Extract the [x, y] coordinate from the center of the cell holding the provided text.  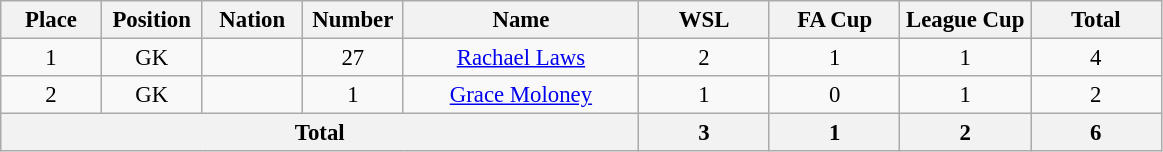
Name [521, 20]
Place [52, 20]
Nation [252, 20]
WSL [704, 20]
Number [354, 20]
4 [1096, 58]
Position [152, 20]
League Cup [966, 20]
27 [354, 58]
Grace Moloney [521, 95]
3 [704, 133]
6 [1096, 133]
Rachael Laws [521, 58]
0 [834, 95]
FA Cup [834, 20]
